Locate the cell with the specified text and output its (X, Y) center coordinate. 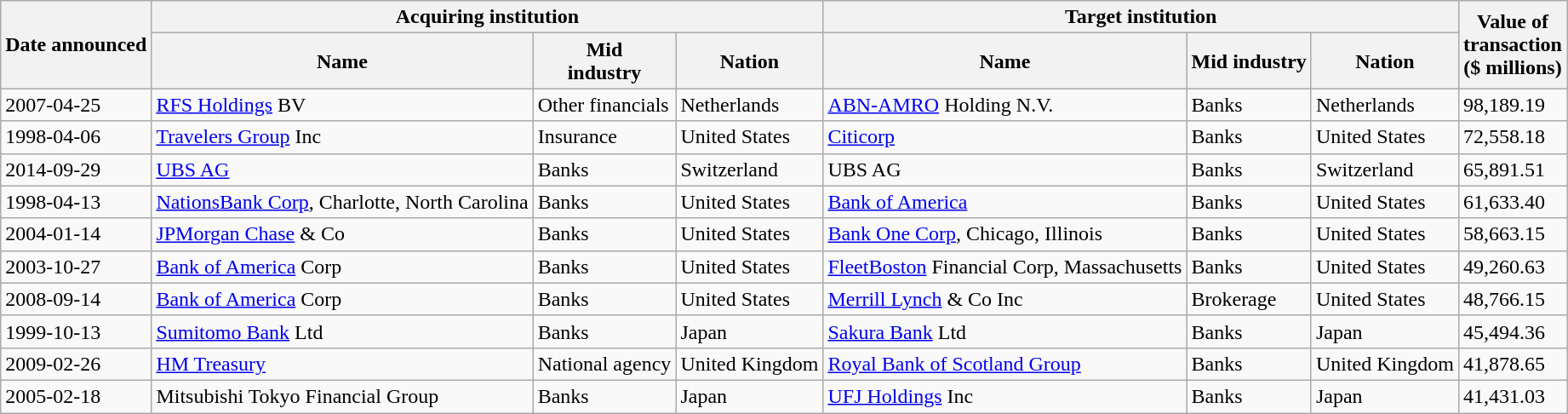
Travelers Group Inc (342, 137)
41,431.03 (1512, 396)
Target institution (1141, 17)
48,766.15 (1512, 299)
72,558.18 (1512, 137)
2008-09-14 (77, 299)
Merrill Lynch & Co Inc (1004, 299)
FleetBoston Financial Corp, Massachusetts (1004, 267)
Acquiring institution (487, 17)
National agency (604, 364)
61,633.40 (1512, 202)
Sakura Bank Ltd (1004, 331)
Royal Bank of Scotland Group (1004, 364)
Midindustry (604, 61)
1999-10-13 (77, 331)
Citicorp (1004, 137)
Brokerage (1249, 299)
Bank One Corp, Chicago, Illinois (1004, 234)
41,878.65 (1512, 364)
65,891.51 (1512, 170)
Sumitomo Bank Ltd (342, 331)
49,260.63 (1512, 267)
58,663.15 (1512, 234)
2003-10-27 (77, 267)
UFJ Holdings Inc (1004, 396)
JPMorgan Chase & Co (342, 234)
RFS Holdings BV (342, 105)
Mitsubishi Tokyo Financial Group (342, 396)
2014-09-29 (77, 170)
NationsBank Corp, Charlotte, North Carolina (342, 202)
2009-02-26 (77, 364)
ABN-AMRO Holding N.V. (1004, 105)
Mid industry (1249, 61)
Bank of America (1004, 202)
HM Treasury (342, 364)
2007-04-25 (77, 105)
1998-04-13 (77, 202)
Value oftransaction($ millions) (1512, 44)
Insurance (604, 137)
98,189.19 (1512, 105)
45,494.36 (1512, 331)
1998-04-06 (77, 137)
2005-02-18 (77, 396)
Date announced (77, 44)
Other financials (604, 105)
2004-01-14 (77, 234)
